Pinpoint the cell where the given text exists, returning its [X, Y] midpoint coordinate. 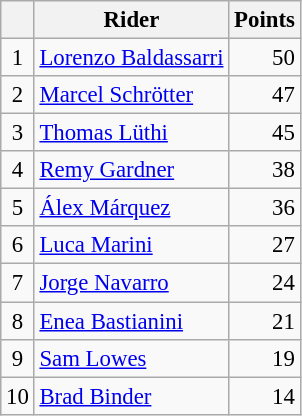
36 [264, 208]
2 [18, 95]
3 [18, 133]
50 [264, 58]
Marcel Schrötter [132, 95]
45 [264, 133]
Remy Gardner [132, 170]
21 [264, 321]
Rider [132, 20]
7 [18, 283]
Jorge Navarro [132, 283]
Lorenzo Baldassarri [132, 58]
8 [18, 321]
47 [264, 95]
1 [18, 58]
Sam Lowes [132, 358]
4 [18, 170]
19 [264, 358]
Enea Bastianini [132, 321]
6 [18, 245]
Brad Binder [132, 396]
10 [18, 396]
Álex Márquez [132, 208]
Points [264, 20]
27 [264, 245]
Thomas Lüthi [132, 133]
24 [264, 283]
38 [264, 170]
14 [264, 396]
Luca Marini [132, 245]
5 [18, 208]
9 [18, 358]
